From the cell containing the given text, extract its center point as (x, y) coordinate. 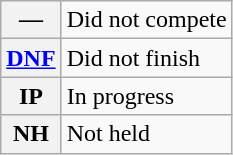
In progress (146, 96)
— (31, 20)
Not held (146, 134)
Did not finish (146, 58)
Did not compete (146, 20)
IP (31, 96)
DNF (31, 58)
NH (31, 134)
